Detect which cell encompasses the target text, then output its (X, Y) center coordinate. 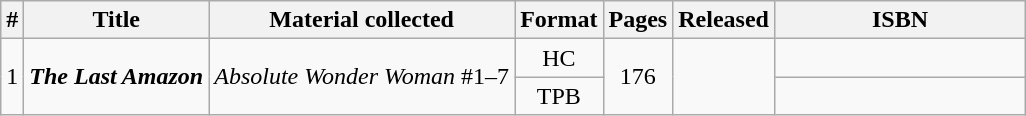
ISBN (900, 20)
176 (638, 77)
Absolute Wonder Woman #1–7 (362, 77)
Released (724, 20)
# (12, 20)
Pages (638, 20)
Material collected (362, 20)
TPB (559, 96)
The Last Amazon (116, 77)
Format (559, 20)
HC (559, 58)
Title (116, 20)
1 (12, 77)
